Identify which cell holds the provided text, then report its (X, Y) central coordinate. 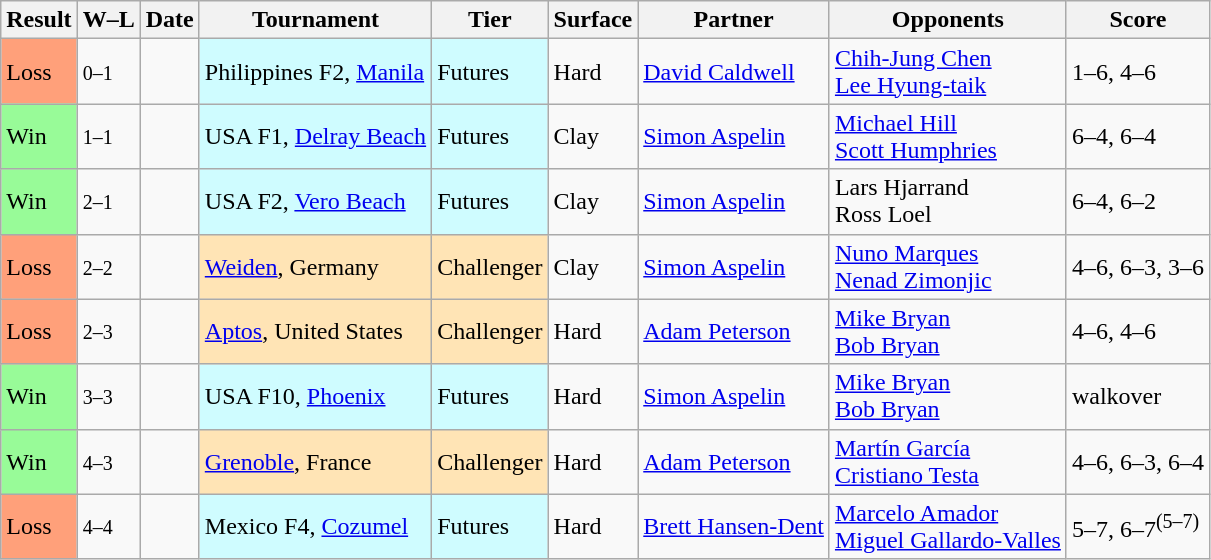
USA F1, Delray Beach (315, 136)
Aptos, United States (315, 332)
USA F2, Vero Beach (315, 202)
4–6, 4–6 (1138, 332)
Opponents (948, 20)
Brett Hansen-Dent (734, 526)
Lars Hjarrand Ross Loel (948, 202)
Weiden, Germany (315, 266)
1–1 (108, 136)
USA F10, Phoenix (315, 396)
6–4, 6–2 (1138, 202)
Score (1138, 20)
4–3 (108, 462)
2–1 (108, 202)
Chih-Jung Chen Lee Hyung-taik (948, 72)
Surface (593, 20)
2–3 (108, 332)
Michael Hill Scott Humphries (948, 136)
Mexico F4, Cozumel (315, 526)
6–4, 6–4 (1138, 136)
2–2 (108, 266)
Result (39, 20)
0–1 (108, 72)
1–6, 4–6 (1138, 72)
5–7, 6–7(5–7) (1138, 526)
David Caldwell (734, 72)
Philippines F2, Manila (315, 72)
4–4 (108, 526)
Grenoble, France (315, 462)
4–6, 6–3, 6–4 (1138, 462)
4–6, 6–3, 3–6 (1138, 266)
W–L (108, 20)
Partner (734, 20)
3–3 (108, 396)
Tournament (315, 20)
Date (170, 20)
Martín García Cristiano Testa (948, 462)
Nuno Marques Nenad Zimonjic (948, 266)
walkover (1138, 396)
Marcelo Amador Miguel Gallardo-Valles (948, 526)
Tier (490, 20)
